Locate the cell with the specified text and output its [X, Y] center coordinate. 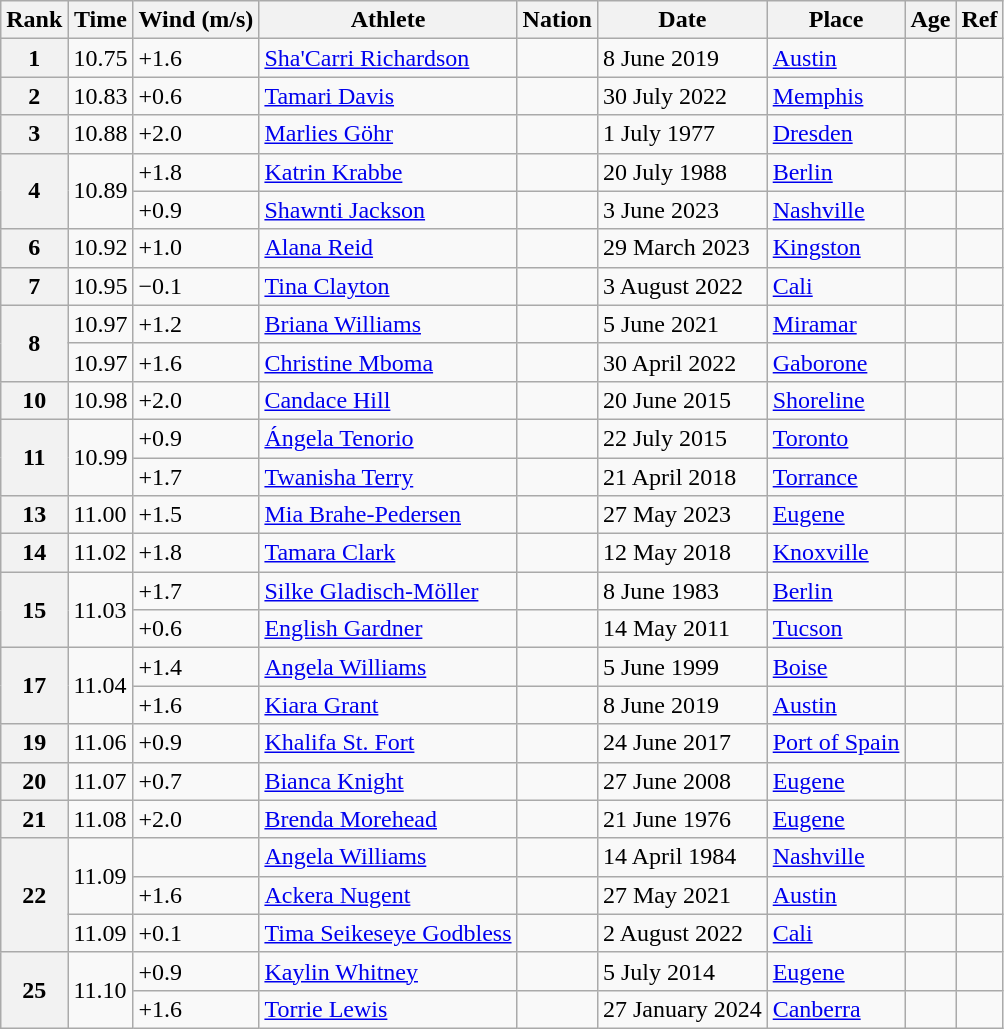
Toronto [836, 438]
+1.0 [196, 248]
Canberra [836, 1009]
27 June 2008 [682, 781]
7 [34, 286]
30 July 2022 [682, 96]
+0.1 [196, 933]
Ángela Tenorio [388, 438]
Briana Williams [388, 324]
13 [34, 515]
24 June 2017 [682, 743]
2 August 2022 [682, 933]
Athlete [388, 20]
3 [34, 134]
8 [34, 343]
11.06 [100, 743]
14 May 2011 [682, 629]
Candace Hill [388, 400]
−0.1 [196, 286]
5 June 2021 [682, 324]
Knoxville [836, 553]
Khalifa St. Fort [388, 743]
Wind (m/s) [196, 20]
10.99 [100, 457]
Ref [980, 20]
6 [34, 248]
11.07 [100, 781]
Memphis [836, 96]
10.95 [100, 286]
Torrie Lewis [388, 1009]
29 March 2023 [682, 248]
21 June 1976 [682, 819]
Brenda Morehead [388, 819]
27 May 2021 [682, 895]
Bianca Knight [388, 781]
10 [34, 400]
10.92 [100, 248]
17 [34, 686]
+1.4 [196, 667]
Ackera Nugent [388, 895]
Alana Reid [388, 248]
8 June 1983 [682, 591]
Time [100, 20]
Twanisha Terry [388, 477]
Mia Brahe-Pedersen [388, 515]
Age [930, 20]
1 July 1977 [682, 134]
5 July 2014 [682, 971]
21 [34, 819]
10.98 [100, 400]
Tucson [836, 629]
Rank [34, 20]
Miramar [836, 324]
Kaylin Whitney [388, 971]
Shoreline [836, 400]
3 June 2023 [682, 210]
4 [34, 191]
11.10 [100, 990]
10.75 [100, 58]
27 May 2023 [682, 515]
Kingston [836, 248]
Silke Gladisch-Möller [388, 591]
11.03 [100, 610]
Katrin Krabbe [388, 172]
Port of Spain [836, 743]
3 August 2022 [682, 286]
Gaborone [836, 362]
15 [34, 610]
30 April 2022 [682, 362]
14 [34, 553]
5 June 1999 [682, 667]
Date [682, 20]
11.08 [100, 819]
10.88 [100, 134]
27 January 2024 [682, 1009]
2 [34, 96]
Dresden [836, 134]
Tima Seikeseye Godbless [388, 933]
Sha'Carri Richardson [388, 58]
25 [34, 990]
+1.2 [196, 324]
14 April 1984 [682, 857]
Torrance [836, 477]
20 [34, 781]
Christine Mboma [388, 362]
19 [34, 743]
+1.5 [196, 515]
11 [34, 457]
12 May 2018 [682, 553]
11.02 [100, 553]
Shawnti Jackson [388, 210]
11.00 [100, 515]
Nation [557, 20]
English Gardner [388, 629]
Tamari Davis [388, 96]
Boise [836, 667]
20 July 1988 [682, 172]
10.89 [100, 191]
20 June 2015 [682, 400]
+0.7 [196, 781]
1 [34, 58]
Tamara Clark [388, 553]
Marlies Göhr [388, 134]
21 April 2018 [682, 477]
Kiara Grant [388, 705]
10.83 [100, 96]
22 July 2015 [682, 438]
11.04 [100, 686]
22 [34, 895]
Place [836, 20]
Tina Clayton [388, 286]
